Return [X, Y] of the center of cell containing provided text 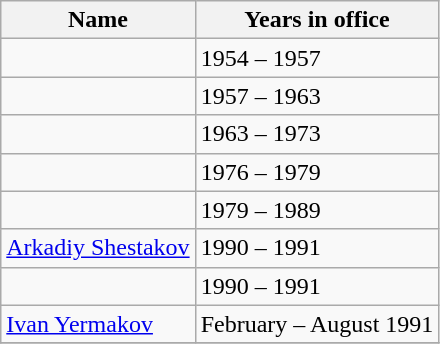
Ivan Yermakov [98, 324]
Years in office [317, 20]
Arkadiy Shestakov [98, 248]
Name [98, 20]
1957 – 1963 [317, 96]
1979 – 1989 [317, 210]
1976 – 1979 [317, 172]
February – August 1991 [317, 324]
1954 – 1957 [317, 58]
1963 – 1973 [317, 134]
